Capture the cell that displays the provided text and extract its (X, Y) central coordinate. 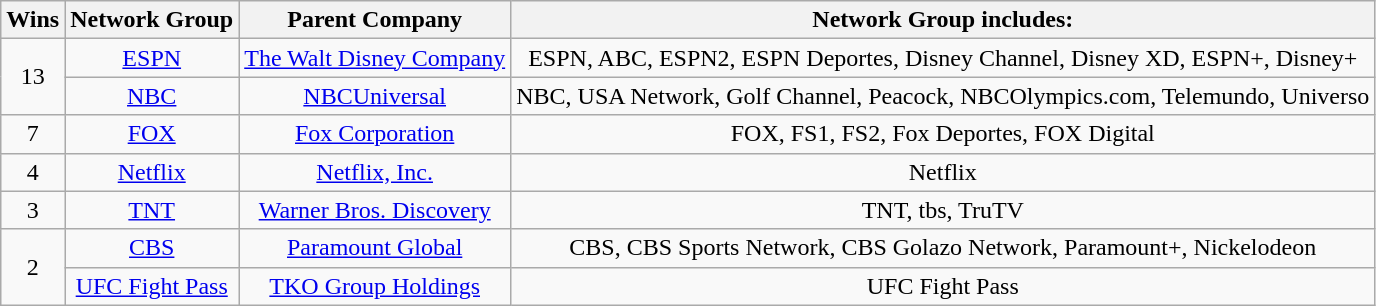
ESPN (152, 58)
FOX (152, 134)
4 (33, 172)
ESPN, ABC, ESPN2, ESPN Deportes, Disney Channel, Disney XD, ESPN+, Disney+ (943, 58)
Network Group (152, 20)
NBCUniversal (375, 96)
Paramount Global (375, 248)
FOX, FS1, FS2, Fox Deportes, FOX Digital (943, 134)
Fox Corporation (375, 134)
TKO Group Holdings (375, 286)
TNT (152, 210)
Network Group includes: (943, 20)
3 (33, 210)
Wins (33, 20)
Warner Bros. Discovery (375, 210)
CBS (152, 248)
TNT, tbs, TruTV (943, 210)
CBS, CBS Sports Network, CBS Golazo Network, Paramount+, Nickelodeon (943, 248)
NBC, USA Network, Golf Channel, Peacock, NBCOlympics.com, Telemundo, Universo (943, 96)
7 (33, 134)
2 (33, 267)
NBC (152, 96)
The Walt Disney Company (375, 58)
Netflix, Inc. (375, 172)
Parent Company (375, 20)
13 (33, 77)
